From the cell containing the given text, extract its center point as (X, Y) coordinate. 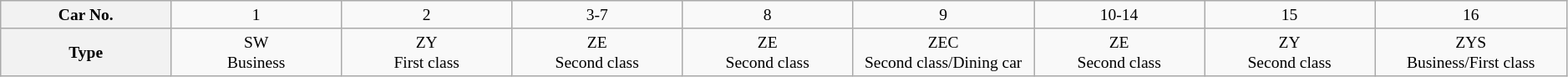
ZYFirst class (427, 52)
9 (944, 15)
2 (427, 15)
1 (256, 15)
SWBusiness (256, 52)
10-14 (1119, 15)
8 (768, 15)
ZYSBusiness/First class (1471, 52)
15 (1290, 15)
ZECSecond class/Dining car (944, 52)
Type (86, 52)
Car No. (86, 15)
3-7 (597, 15)
16 (1471, 15)
ZYSecond class (1290, 52)
